Locate the cell with the specified text and output its (X, Y) center coordinate. 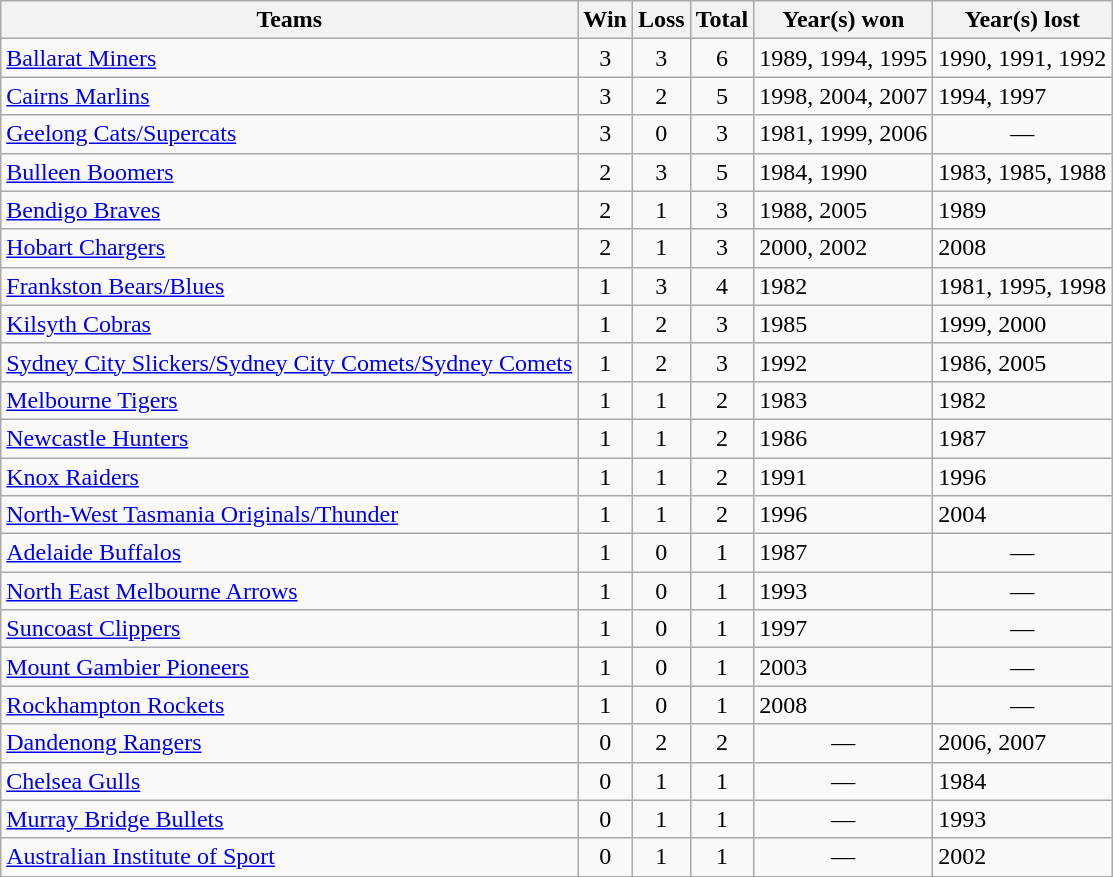
Adelaide Buffalos (290, 553)
2004 (1022, 515)
North East Melbourne Arrows (290, 591)
Ballarat Miners (290, 58)
Chelsea Gulls (290, 781)
Murray Bridge Bullets (290, 819)
1991 (844, 477)
2006, 2007 (1022, 743)
1998, 2004, 2007 (844, 96)
Year(s) won (844, 20)
1990, 1991, 1992 (1022, 58)
Geelong Cats/Supercats (290, 134)
Dandenong Rangers (290, 743)
Sydney City Slickers/Sydney City Comets/Sydney Comets (290, 362)
1981, 1999, 2006 (844, 134)
1986, 2005 (1022, 362)
1999, 2000 (1022, 324)
Year(s) lost (1022, 20)
Suncoast Clippers (290, 629)
2003 (844, 667)
1983, 1985, 1988 (1022, 172)
1981, 1995, 1998 (1022, 286)
Loss (661, 20)
Mount Gambier Pioneers (290, 667)
Rockhampton Rockets (290, 705)
2002 (1022, 857)
1994, 1997 (1022, 96)
Hobart Chargers (290, 248)
1984 (1022, 781)
Australian Institute of Sport (290, 857)
Win (606, 20)
1989, 1994, 1995 (844, 58)
1984, 1990 (844, 172)
1986 (844, 438)
1992 (844, 362)
Knox Raiders (290, 477)
Bulleen Boomers (290, 172)
4 (722, 286)
Newcastle Hunters (290, 438)
Melbourne Tigers (290, 400)
1988, 2005 (844, 210)
Teams (290, 20)
Cairns Marlins (290, 96)
Bendigo Braves (290, 210)
2000, 2002 (844, 248)
North-West Tasmania Originals/Thunder (290, 515)
Total (722, 20)
Frankston Bears/Blues (290, 286)
1989 (1022, 210)
6 (722, 58)
1985 (844, 324)
Kilsyth Cobras (290, 324)
1983 (844, 400)
1997 (844, 629)
